For the text-containing cell, return its midpoint in (x, y) coordinate format. 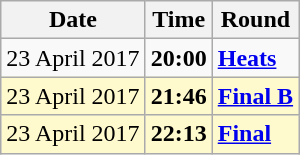
Round (255, 20)
Date (73, 20)
Time (178, 20)
21:46 (178, 96)
22:13 (178, 134)
20:00 (178, 58)
Final (255, 134)
Final B (255, 96)
Heats (255, 58)
